Capture the cell that displays the provided text and extract its (X, Y) central coordinate. 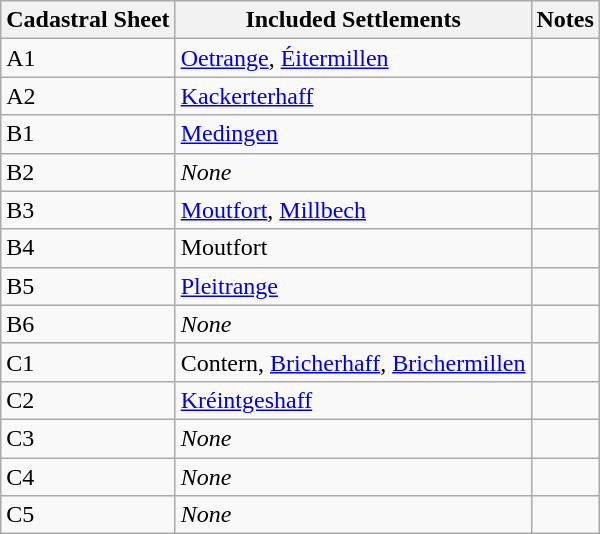
C3 (88, 438)
C1 (88, 362)
Oetrange, Éitermillen (353, 58)
Moutfort (353, 248)
B4 (88, 248)
Kréintgeshaff (353, 400)
Included Settlements (353, 20)
C4 (88, 477)
B6 (88, 324)
Notes (565, 20)
B5 (88, 286)
Contern, Bricherhaff, Brichermillen (353, 362)
Moutfort, Millbech (353, 210)
B3 (88, 210)
Medingen (353, 134)
C2 (88, 400)
B2 (88, 172)
Kackerterhaff (353, 96)
Cadastral Sheet (88, 20)
A1 (88, 58)
A2 (88, 96)
B1 (88, 134)
C5 (88, 515)
Pleitrange (353, 286)
